Return the (x, y) coordinate for the center point of the cell that contains the specified text.  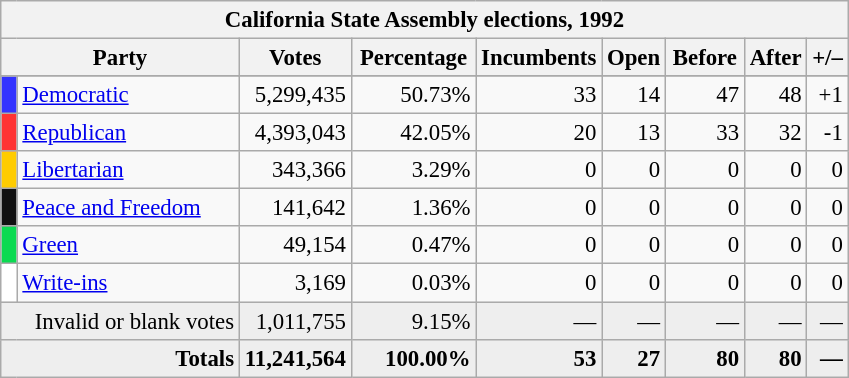
+1 (828, 95)
Votes (295, 58)
1,011,755 (295, 321)
50.73% (414, 95)
3.29% (414, 170)
5,299,435 (295, 95)
After (775, 58)
48 (775, 95)
9.15% (414, 321)
27 (634, 358)
California State Assembly elections, 1992 (424, 20)
3,169 (295, 283)
Green (128, 245)
20 (539, 133)
Write-ins (128, 283)
Democratic (128, 95)
+/– (828, 58)
49,154 (295, 245)
47 (704, 95)
Party (120, 58)
0.03% (414, 283)
Before (704, 58)
Invalid or blank votes (120, 321)
4,393,043 (295, 133)
Republican (128, 133)
Percentage (414, 58)
1.36% (414, 208)
Libertarian (128, 170)
11,241,564 (295, 358)
-1 (828, 133)
100.00% (414, 358)
14 (634, 95)
13 (634, 133)
Open (634, 58)
Totals (120, 358)
42.05% (414, 133)
Incumbents (539, 58)
141,642 (295, 208)
53 (539, 358)
Peace and Freedom (128, 208)
343,366 (295, 170)
32 (775, 133)
0.47% (414, 245)
